Locate the cell with the specified text and output its [X, Y] center coordinate. 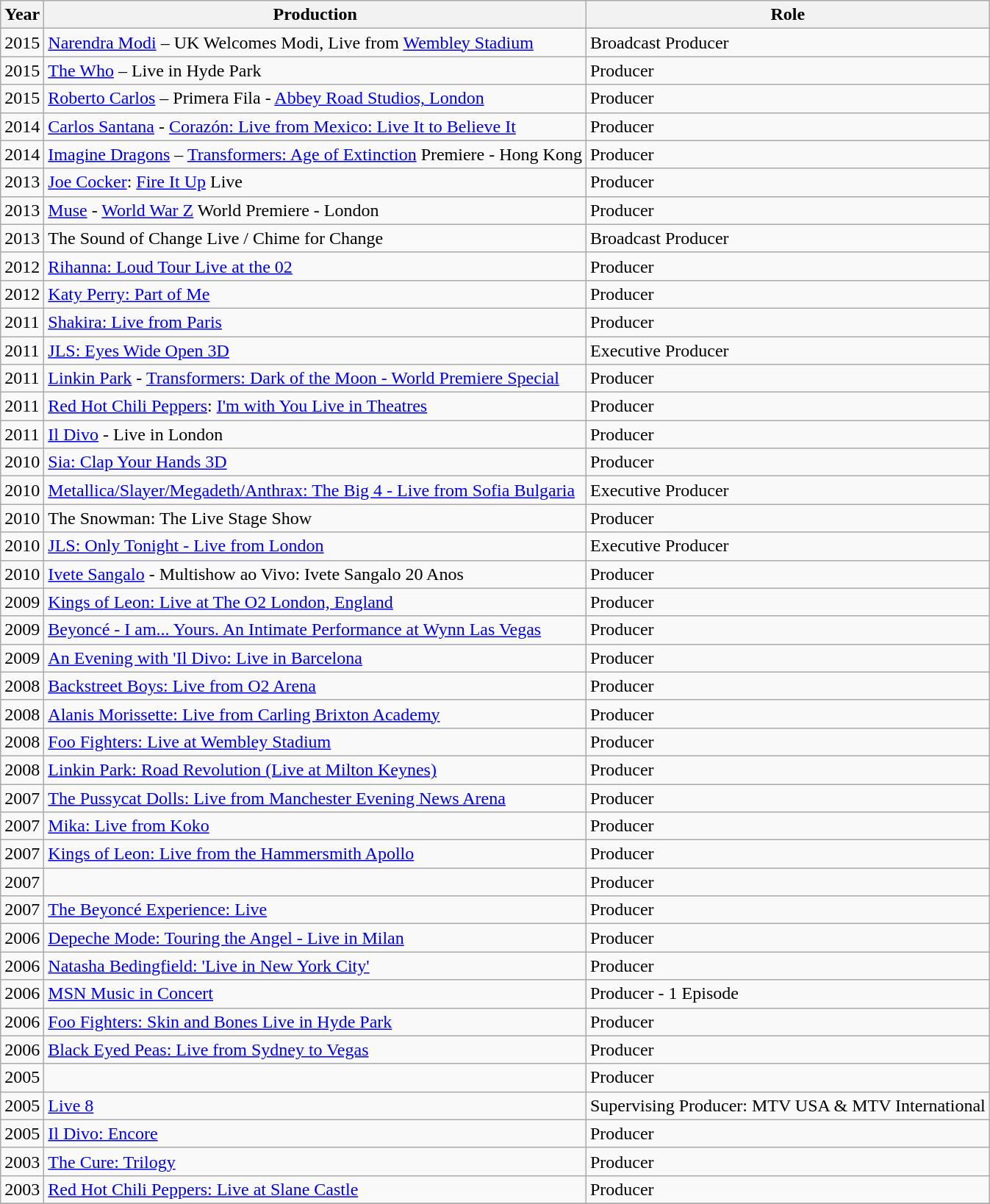
Carlos Santana - Corazón: Live from Mexico: Live It to Believe It [315, 126]
Alanis Morissette: Live from Carling Brixton Academy [315, 714]
Linkin Park - Transformers: Dark of the Moon - World Premiere Special [315, 379]
Backstreet Boys: Live from O2 Arena [315, 686]
The Snowman: The Live Stage Show [315, 518]
An Evening with 'Il Divo: Live in Barcelona [315, 658]
Black Eyed Peas: Live from Sydney to Vegas [315, 1050]
The Who – Live in Hyde Park [315, 71]
The Beyoncé Experience: Live [315, 910]
Kings of Leon: Live from the Hammersmith Apollo [315, 854]
Live 8 [315, 1106]
Mika: Live from Koko [315, 826]
Muse - World War Z World Premiere - London [315, 210]
Foo Fighters: Live at Wembley Stadium [315, 742]
Linkin Park: Road Revolution (Live at Milton Keynes) [315, 770]
Metallica/Slayer/Megadeth/Anthrax: The Big 4 - Live from Sofia Bulgaria [315, 490]
MSN Music in Concert [315, 994]
Rihanna: Loud Tour Live at the 02 [315, 266]
Natasha Bedingfield: 'Live in New York City' [315, 966]
Katy Perry: Part of Me [315, 294]
Role [788, 15]
Kings of Leon: Live at The O2 London, England [315, 602]
Ivete Sangalo - Multishow ao Vivo: Ivete Sangalo 20 Anos [315, 574]
Il Divo - Live in London [315, 434]
The Sound of Change Live / Chime for Change [315, 238]
Foo Fighters: Skin and Bones Live in Hyde Park [315, 1022]
Red Hot Chili Peppers: I'm with You Live in Theatres [315, 406]
Depeche Mode: Touring the Angel - Live in Milan [315, 938]
JLS: Only Tonight - Live from London [315, 546]
Production [315, 15]
Beyoncé - I am... Yours. An Intimate Performance at Wynn Las Vegas [315, 630]
Supervising Producer: MTV USA & MTV International [788, 1106]
Joe Cocker: Fire It Up Live [315, 182]
Producer - 1 Episode [788, 994]
Imagine Dragons – Transformers: Age of Extinction Premiere - Hong Kong [315, 154]
The Pussycat Dolls: Live from Manchester Evening News Arena [315, 798]
The Cure: Trilogy [315, 1161]
Il Divo: Encore [315, 1133]
Sia: Clap Your Hands 3D [315, 462]
Year [22, 15]
Roberto Carlos – Primera Fila - Abbey Road Studios, London [315, 98]
Narendra Modi – UK Welcomes Modi, Live from Wembley Stadium [315, 43]
Red Hot Chili Peppers: Live at Slane Castle [315, 1189]
JLS: Eyes Wide Open 3D [315, 351]
Shakira: Live from Paris [315, 322]
